Return (x, y) of the center of cell containing provided text 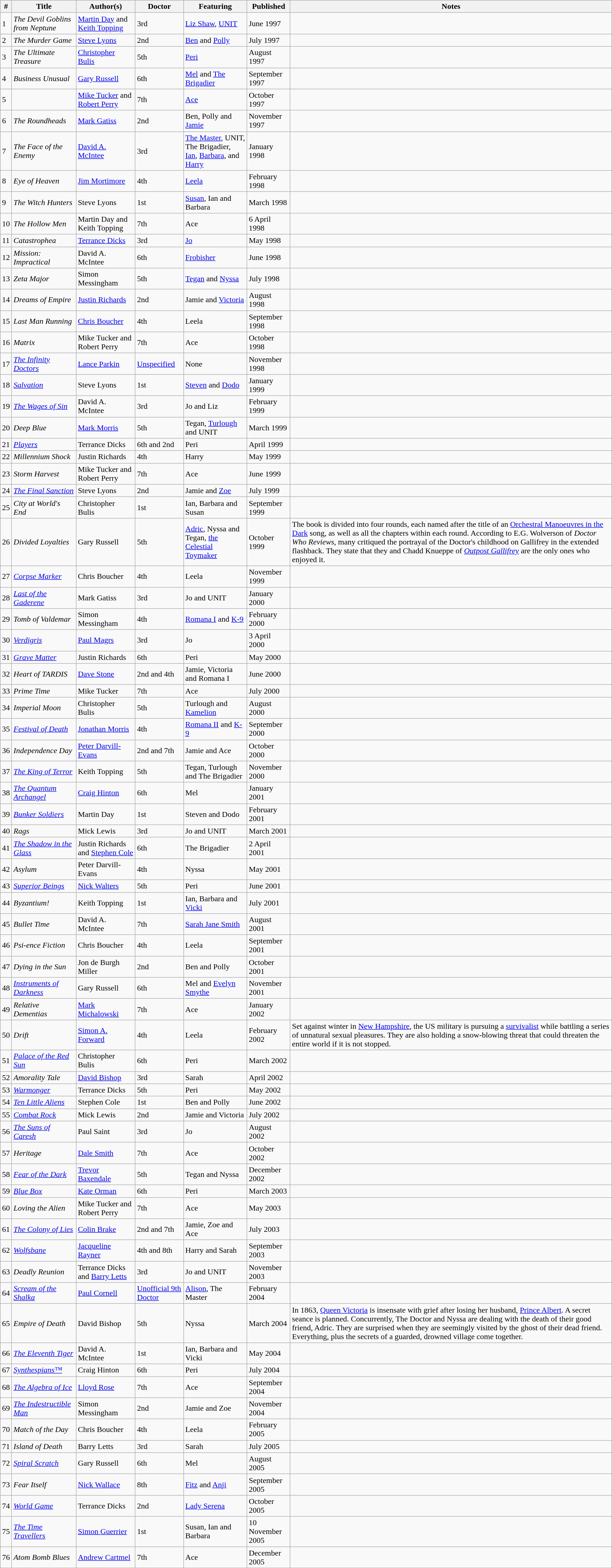
Liz Shaw, UNIT (215, 24)
Mel and The Brigadier (215, 78)
Justin Richards and Stephen Cole (106, 848)
January 1998 (268, 151)
34 (6, 708)
74 (6, 1506)
Alison, The Master (215, 1293)
Ten Little Aliens (44, 1102)
2nd and 4th (160, 674)
14 (6, 300)
Doctor (160, 7)
May 2002 (268, 1090)
Salvation (44, 385)
Heritage (44, 1153)
16 (6, 343)
February 2002 (268, 1035)
Bunker Soldiers (44, 814)
Superior Beings (44, 886)
August 2002 (268, 1131)
September 1998 (268, 321)
69 (6, 1408)
The King of Terror (44, 772)
Simon A. Forward (106, 1035)
Barry Letts (106, 1446)
The Suns of Caresh (44, 1131)
53 (6, 1090)
April 2002 (268, 1077)
Sarah Jane Smith (215, 924)
August 2001 (268, 924)
Amorality Tale (44, 1077)
27 (6, 576)
Trevor Baxendale (106, 1174)
18 (6, 385)
None (215, 364)
36 (6, 750)
May 1999 (268, 457)
The Brigadier (215, 848)
The Algebra of Ice (44, 1387)
9 (6, 202)
Romana II and K-9 (215, 729)
The Final Sanction (44, 491)
Martin Day (106, 814)
28 (6, 598)
Matrix (44, 343)
# (6, 7)
The Master, UNIT, The Brigadier, Ian, Barbara, and Harry (215, 151)
Terrance Dicks and Barry Letts (106, 1272)
The Hollow Men (44, 224)
City at World's End (44, 508)
August 1997 (268, 57)
October 2005 (268, 1506)
The Indestructible Man (44, 1408)
17 (6, 364)
Nick Walters (106, 886)
September 2000 (268, 729)
Asylum (44, 869)
66 (6, 1353)
45 (6, 924)
2 April 2001 (268, 848)
Tegan, Turlough and The Brigadier (215, 772)
June 1999 (268, 474)
Catastrophea (44, 240)
The Colony of Lies (44, 1230)
September 2001 (268, 946)
Notes (451, 7)
29 (6, 619)
Festival of Death (44, 729)
Featuring (215, 7)
Instruments of Darkness (44, 988)
41 (6, 848)
11 (6, 240)
62 (6, 1250)
May 2001 (268, 869)
July 1997 (268, 40)
Harry and Sarah (215, 1250)
Players (44, 444)
Mission: Impractical (44, 257)
December 2005 (268, 1557)
4 (6, 78)
June 1997 (268, 24)
October 1997 (268, 99)
70 (6, 1430)
68 (6, 1387)
January 2001 (268, 793)
20 (6, 428)
Empire of Death (44, 1323)
October 2002 (268, 1153)
The Time Travellers (44, 1531)
54 (6, 1102)
10 November 2005 (268, 1531)
The Witch Hunters (44, 202)
March 2002 (268, 1061)
3 (6, 57)
4th and 8th (160, 1250)
Nick Wallace (106, 1485)
Divided Loyalties (44, 542)
June 2000 (268, 674)
Unspecified (160, 364)
25 (6, 508)
Blue Box (44, 1191)
August 2000 (268, 708)
Synthespians™ (44, 1370)
Spiral Scratch (44, 1463)
July 2004 (268, 1370)
Prime Time (44, 691)
Eye of Heaven (44, 181)
June 1998 (268, 257)
July 2000 (268, 691)
7 (6, 151)
50 (6, 1035)
43 (6, 886)
November 1997 (268, 121)
February 2001 (268, 814)
Atom Bomb Blues (44, 1557)
Palace of the Red Sun (44, 1061)
72 (6, 1463)
56 (6, 1131)
September 2004 (268, 1387)
52 (6, 1077)
15 (6, 321)
Jon de Burgh Miller (106, 967)
37 (6, 772)
February 1998 (268, 181)
71 (6, 1446)
Byzantium! (44, 903)
Rags (44, 831)
Author(s) (106, 7)
33 (6, 691)
January 2002 (268, 1009)
55 (6, 1115)
November 1999 (268, 576)
The Quantum Archangel (44, 793)
October 1999 (268, 542)
May 2004 (268, 1353)
Ian, Barbara and Susan (215, 508)
September 2005 (268, 1485)
July 1999 (268, 491)
67 (6, 1370)
40 (6, 831)
Jim Mortimore (106, 181)
Grave Matter (44, 657)
Paul Magrs (106, 640)
September 2003 (268, 1250)
Heart of TARDIS (44, 674)
October 2000 (268, 750)
Ben, Polly and Jamie (215, 121)
Dreams of Empire (44, 300)
Adric, Nyssa and Tegan, the Celestial Toymaker (215, 542)
November 2004 (268, 1408)
Paul Cornell (106, 1293)
July 2003 (268, 1230)
42 (6, 869)
Title (44, 7)
24 (6, 491)
Wolfsbane (44, 1250)
January 1999 (268, 385)
Zeta Major (44, 279)
November 2003 (268, 1272)
January 2000 (268, 598)
Lance Parkin (106, 364)
60 (6, 1208)
March 2003 (268, 1191)
September 1999 (268, 508)
May 2003 (268, 1208)
November 1998 (268, 364)
July 1998 (268, 279)
October 1998 (268, 343)
The Roundheads (44, 121)
Warmonger (44, 1090)
April 1999 (268, 444)
73 (6, 1485)
57 (6, 1153)
Paul Saint (106, 1131)
Storm Harvest (44, 474)
39 (6, 814)
World Game (44, 1506)
May 1998 (268, 240)
65 (6, 1323)
The Shadow in the Glass (44, 848)
Turlough and Kamelion (215, 708)
35 (6, 729)
Combat Rock (44, 1115)
Tomb of Valdemar (44, 619)
Relative Dementias (44, 1009)
8 (6, 181)
Jonathan Morris (106, 729)
Jamie and Ace (215, 750)
May 2000 (268, 657)
February 2000 (268, 619)
February 2004 (268, 1293)
Island of Death (44, 1446)
June 2002 (268, 1102)
5 (6, 99)
Jamie, Zoe and Ace (215, 1230)
Loving the Alien (44, 1208)
23 (6, 474)
Last Man Running (44, 321)
19 (6, 406)
March 2004 (268, 1323)
February 2005 (268, 1430)
Romana I and K-9 (215, 619)
46 (6, 946)
Jacqueline Rayner (106, 1250)
Imperial Moon (44, 708)
Psi-ence Fiction (44, 946)
Deep Blue (44, 428)
Mike Tucker (106, 691)
The Eleventh Tiger (44, 1353)
Business Unusual (44, 78)
Mark Morris (106, 428)
6th and 2nd (160, 444)
The Murder Game (44, 40)
The Devil Goblins from Neptune (44, 24)
75 (6, 1531)
3 April 2000 (268, 640)
Corpse Marker (44, 576)
Mel and Evelyn Smythe (215, 988)
The Ultimate Treasure (44, 57)
Independence Day (44, 750)
6 (6, 121)
Millennium Shock (44, 457)
March 2001 (268, 831)
Dale Smith (106, 1153)
Stephen Cole (106, 1102)
Frobisher (215, 257)
30 (6, 640)
Andrew Cartmel (106, 1557)
June 2001 (268, 886)
Verdigris (44, 640)
The Infinity Doctors (44, 364)
August 2005 (268, 1463)
1 (6, 24)
Unofficial 9th Doctor (160, 1293)
Harry (215, 457)
The Face of the Enemy (44, 151)
Colin Brake (106, 1230)
Published (268, 7)
Kate Orman (106, 1191)
47 (6, 967)
61 (6, 1230)
November 2000 (268, 772)
21 (6, 444)
Last of the Gaderene (44, 598)
12 (6, 257)
December 2002 (268, 1174)
Deadly Reunion (44, 1272)
November 2001 (268, 988)
Drift (44, 1035)
February 1999 (268, 406)
March 1998 (268, 202)
48 (6, 988)
22 (6, 457)
October 2001 (268, 967)
Fitz and Anji (215, 1485)
44 (6, 903)
Fear Itself (44, 1485)
Scream of the Shalka (44, 1293)
32 (6, 674)
Dying in the Sun (44, 967)
49 (6, 1009)
6 April 1998 (268, 224)
Fear of the Dark (44, 1174)
August 1998 (268, 300)
51 (6, 1061)
July 2001 (268, 903)
58 (6, 1174)
63 (6, 1272)
Mark Michalowski (106, 1009)
July 2005 (268, 1446)
38 (6, 793)
31 (6, 657)
Lady Serena (215, 1506)
Tegan, Turlough and UNIT (215, 428)
The Wages of Sin (44, 406)
26 (6, 542)
64 (6, 1293)
Simon Guerrier (106, 1531)
Lloyd Rose (106, 1387)
Bullet Time (44, 924)
59 (6, 1191)
Jamie, Victoria and Romana I (215, 674)
76 (6, 1557)
Dave Stone (106, 674)
13 (6, 279)
2 (6, 40)
10 (6, 224)
Jo and Liz (215, 406)
8th (160, 1485)
March 1999 (268, 428)
September 1997 (268, 78)
Match of the Day (44, 1430)
July 2002 (268, 1115)
